Scan for the cell matching the given text and deliver its (X, Y) coordinate at center. 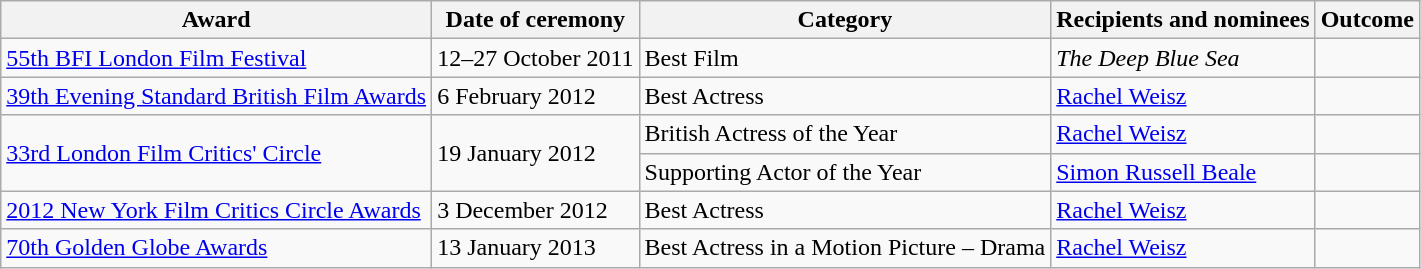
6 February 2012 (536, 96)
12–27 October 2011 (536, 58)
Award (216, 20)
13 January 2013 (536, 248)
3 December 2012 (536, 210)
Outcome (1367, 20)
55th BFI London Film Festival (216, 58)
19 January 2012 (536, 153)
The Deep Blue Sea (1183, 58)
Date of ceremony (536, 20)
Category (845, 20)
British Actress of the Year (845, 134)
2012 New York Film Critics Circle Awards (216, 210)
Simon Russell Beale (1183, 172)
Best Actress in a Motion Picture – Drama (845, 248)
Best Film (845, 58)
33rd London Film Critics' Circle (216, 153)
Supporting Actor of the Year (845, 172)
70th Golden Globe Awards (216, 248)
39th Evening Standard British Film Awards (216, 96)
Recipients and nominees (1183, 20)
